Provide the (X, Y) coordinate of the cell's center where the given text is located.  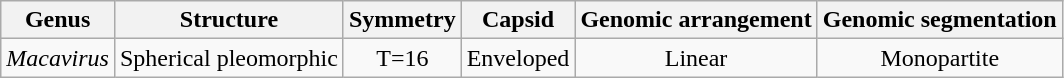
Monopartite (940, 58)
Genomic segmentation (940, 20)
Macavirus (58, 58)
T=16 (402, 58)
Genus (58, 20)
Genomic arrangement (696, 20)
Structure (228, 20)
Capsid (518, 20)
Enveloped (518, 58)
Linear (696, 58)
Symmetry (402, 20)
Spherical pleomorphic (228, 58)
